Determine the (x, y) coordinate at the center of the cell enclosing the given text.  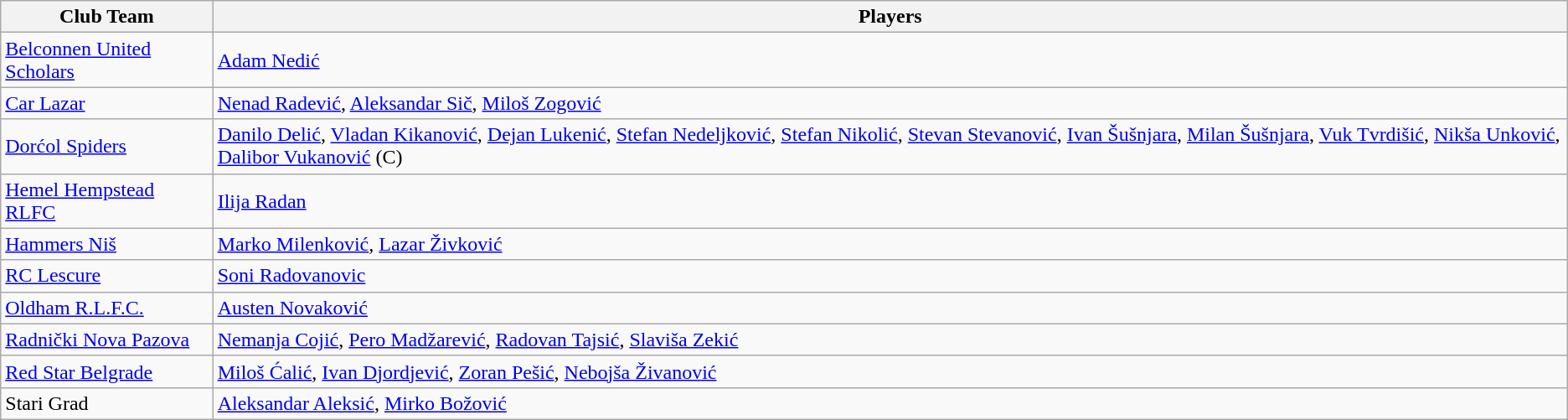
Oldham R.L.F.C. (107, 308)
Ilija Radan (890, 201)
Nemanja Cojić, Pero Madžarević, Radovan Tajsić, Slaviša Zekić (890, 340)
Red Star Belgrade (107, 371)
Aleksandar Aleksić, Mirko Božović (890, 403)
Miloš Ćalić, Ivan Djordjević, Zoran Pešić, Nebojša Živanović (890, 371)
Nenad Radević, Aleksandar Sič, Miloš Zogović (890, 103)
Dorćol Spiders (107, 146)
Soni Radovanovic (890, 276)
Hammers Niš (107, 244)
Hemel Hempstead RLFC (107, 201)
RC Lescure (107, 276)
Austen Novaković (890, 308)
Players (890, 17)
Stari Grad (107, 403)
Belconnen United Scholars (107, 60)
Radnički Nova Pazova (107, 340)
Club Team (107, 17)
Marko Milenković, Lazar Živković (890, 244)
Car Lazar (107, 103)
Adam Nedić (890, 60)
